Extract the (x, y) coordinate from the center of the cell holding the provided text.  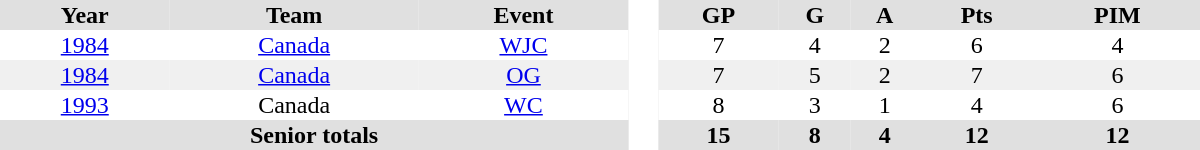
Team (294, 15)
Year (85, 15)
GP (718, 15)
WC (524, 105)
5 (815, 75)
1 (885, 105)
Senior totals (314, 135)
1993 (85, 105)
OG (524, 75)
G (815, 15)
Pts (976, 15)
15 (718, 135)
3 (815, 105)
WJC (524, 45)
A (885, 15)
PIM (1118, 15)
Event (524, 15)
